Provide the (x, y) coordinate of the cell's center where the given text is located.  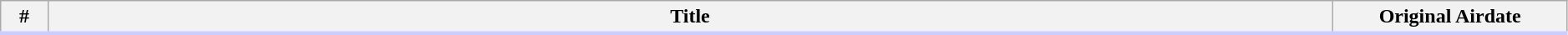
Title (690, 17)
Original Airdate (1450, 17)
# (24, 17)
